Detect which cell encompasses the target text, then output its [x, y] center coordinate. 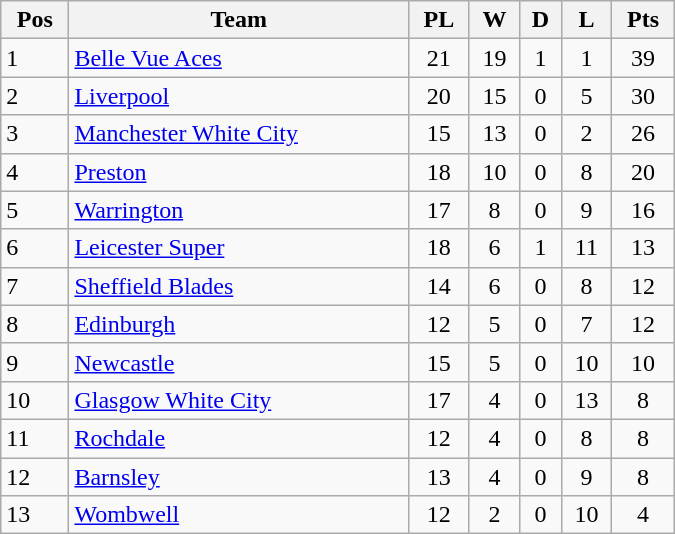
Glasgow White City [239, 400]
Warrington [239, 210]
Newcastle [239, 362]
14 [439, 286]
Barnsley [239, 477]
Pts [643, 20]
30 [643, 96]
Edinburgh [239, 324]
Sheffield Blades [239, 286]
16 [643, 210]
3 [35, 134]
39 [643, 58]
Team [239, 20]
L [586, 20]
Rochdale [239, 438]
26 [643, 134]
D [540, 20]
PL [439, 20]
19 [494, 58]
W [494, 20]
Leicester Super [239, 248]
21 [439, 58]
Belle Vue Aces [239, 58]
Preston [239, 172]
Manchester White City [239, 134]
Pos [35, 20]
Liverpool [239, 96]
Wombwell [239, 515]
